From the cell containing the given text, extract its center point as (X, Y) coordinate. 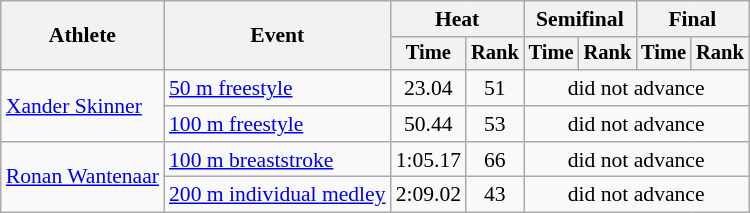
53 (495, 124)
50.44 (428, 124)
Athlete (82, 36)
2:09.02 (428, 195)
50 m freestyle (278, 88)
Xander Skinner (82, 106)
Final (692, 19)
100 m breaststroke (278, 160)
100 m freestyle (278, 124)
51 (495, 88)
Heat (458, 19)
Semifinal (580, 19)
Event (278, 36)
1:05.17 (428, 160)
23.04 (428, 88)
Ronan Wantenaar (82, 178)
200 m individual medley (278, 195)
66 (495, 160)
43 (495, 195)
